Pinpoint the cell where the given text exists, returning its [x, y] midpoint coordinate. 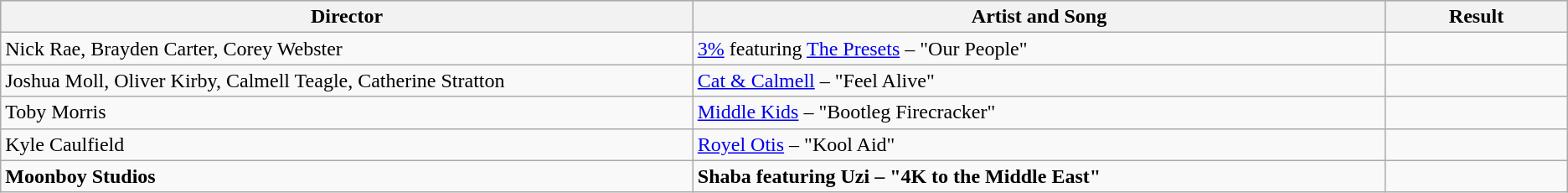
Kyle Caulfield [347, 144]
Result [1477, 17]
Nick Rae, Brayden Carter, Corey Webster [347, 49]
Toby Morris [347, 112]
Royel Otis – "Kool Aid" [1039, 144]
Cat & Calmell – "Feel Alive" [1039, 81]
Shaba featuring Uzi – "4K to the Middle East" [1039, 176]
Director [347, 17]
Middle Kids – "Bootleg Firecracker" [1039, 112]
Joshua Moll, Oliver Kirby, Calmell Teagle, Catherine Stratton [347, 81]
Artist and Song [1039, 17]
Moonboy Studios [347, 176]
3% featuring The Presets – "Our People" [1039, 49]
